Search for the cell housing the specified text and yield its [X, Y] center coordinate. 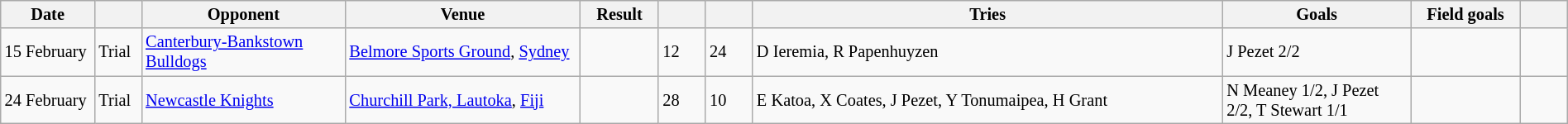
D Ieremia, R Papenhuyzen [987, 52]
Result [620, 14]
Goals [1317, 14]
N Meaney 1/2, J Pezet 2/2, T Stewart 1/1 [1317, 100]
24 February [48, 100]
28 [681, 100]
15 February [48, 52]
E Katoa, X Coates, J Pezet, Y Tonumaipea, H Grant [987, 100]
Tries [987, 14]
Newcastle Knights [243, 100]
Churchill Park, Lautoka, Fiji [463, 100]
Belmore Sports Ground, Sydney [463, 52]
24 [729, 52]
Canterbury-Bankstown Bulldogs [243, 52]
12 [681, 52]
J Pezet 2/2 [1317, 52]
Venue [463, 14]
Opponent [243, 14]
10 [729, 100]
Field goals [1465, 14]
Date [48, 14]
